From the cell containing the given text, extract its center point as [x, y] coordinate. 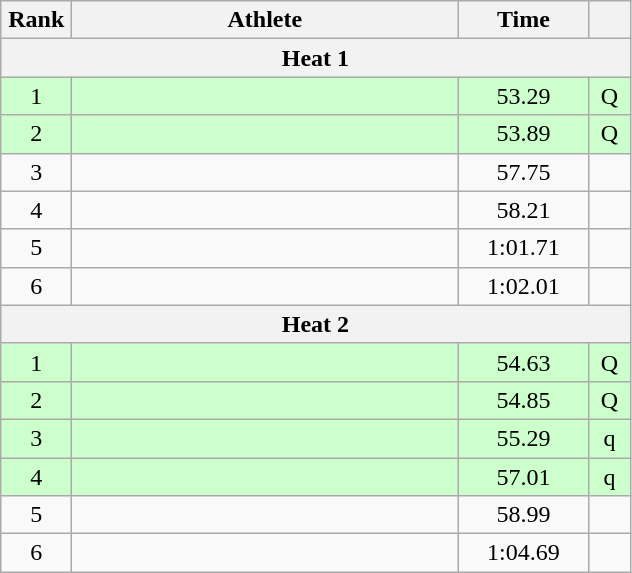
Time [524, 20]
53.29 [524, 96]
1:01.71 [524, 248]
58.21 [524, 210]
1:02.01 [524, 286]
54.63 [524, 362]
53.89 [524, 134]
Heat 2 [316, 324]
Rank [36, 20]
57.75 [524, 172]
Athlete [265, 20]
55.29 [524, 438]
58.99 [524, 515]
Heat 1 [316, 58]
54.85 [524, 400]
57.01 [524, 477]
1:04.69 [524, 553]
